Extract the (x, y) coordinate from the center of the cell holding the provided text.  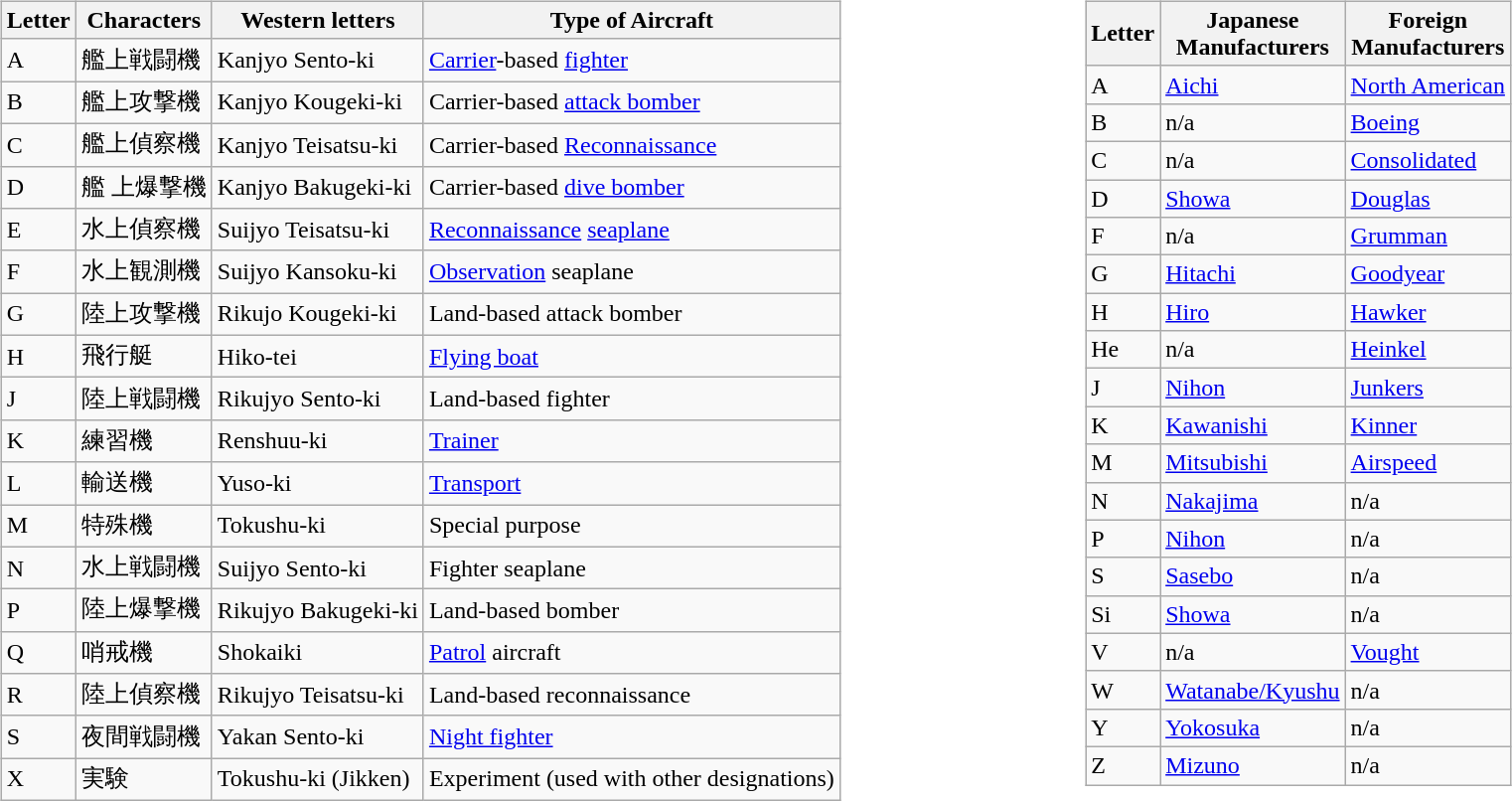
Grumman (1428, 237)
飛行艇 (143, 356)
Vought (1428, 652)
Kanjyo Kougeki-ki (318, 103)
Q (38, 652)
Kanjyo Sento-ki (318, 60)
陸上爆撃機 (143, 610)
He (1123, 350)
Mitsubishi (1253, 463)
夜間戦闘機 (143, 737)
Watanabe/Kyushu (1253, 690)
Tokushu-ki (Jikken) (318, 779)
Airspeed (1428, 463)
水上偵察機 (143, 231)
Mizuno (1253, 765)
Z (1123, 765)
E (38, 231)
Douglas (1428, 198)
Characters (143, 20)
Rikujyo Bakugeki-ki (318, 610)
Land-based bomber (632, 610)
Carrier-based Reconnaissance (632, 145)
Nakajima (1253, 501)
実験 (143, 779)
練習機 (143, 441)
V (1123, 652)
L (38, 483)
陸上戦闘機 (143, 400)
Si (1123, 614)
哨戒機 (143, 652)
Carrier-based dive bomber (632, 187)
Carrier-based attack bomber (632, 103)
X (38, 779)
W (1123, 690)
艦上偵察機 (143, 145)
Suijyo Sento-ki (318, 568)
Special purpose (632, 527)
Type of Aircraft (632, 20)
Kanjyo Teisatsu-ki (318, 145)
Trainer (632, 441)
R (38, 696)
Suijyo Kansoku-ki (318, 272)
Goodyear (1428, 274)
Rikujo Kougeki-ki (318, 314)
輸送機 (143, 483)
Suijyo Teisatsu-ki (318, 231)
Western letters (318, 20)
Kinner (1428, 425)
Hiro (1253, 312)
Experiment (used with other designations) (632, 779)
艦上戦闘機 (143, 60)
Hiko-tei (318, 356)
Patrol aircraft (632, 652)
水上戦闘機 (143, 568)
Flying boat (632, 356)
Land-based attack bomber (632, 314)
Aichi (1253, 84)
水上観測機 (143, 272)
Transport (632, 483)
Reconnaissance seaplane (632, 231)
Kawanishi (1253, 425)
陸上攻撃機 (143, 314)
Boeing (1428, 122)
Land-based fighter (632, 400)
Tokushu-ki (318, 527)
Yuso-ki (318, 483)
ForeignManufacturers (1428, 34)
Night fighter (632, 737)
Yokosuka (1253, 727)
Hawker (1428, 312)
Rikujyo Teisatsu-ki (318, 696)
Kanjyo Bakugeki-ki (318, 187)
艦上攻撃機 (143, 103)
陸上偵察機 (143, 696)
Hitachi (1253, 274)
North American (1428, 84)
特殊機 (143, 527)
Heinkel (1428, 350)
Sasebo (1253, 576)
JapaneseManufacturers (1253, 34)
Shokaiki (318, 652)
Junkers (1428, 388)
Land-based reconnaissance (632, 696)
Carrier-based fighter (632, 60)
Consolidated (1428, 160)
Observation seaplane (632, 272)
Yakan Sento-ki (318, 737)
Renshuu-ki (318, 441)
艦 上爆撃機 (143, 187)
Y (1123, 727)
Fighter seaplane (632, 568)
Rikujyo Sento-ki (318, 400)
